Return (x, y) of the center of cell containing provided text 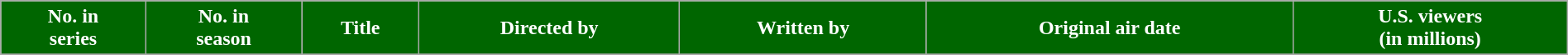
Directed by (549, 28)
Original air date (1110, 28)
Title (361, 28)
No. inseason (223, 28)
Written by (804, 28)
No. inseries (74, 28)
U.S. viewers(in millions) (1430, 28)
